Pinpoint the cell where the given text exists, returning its [X, Y] midpoint coordinate. 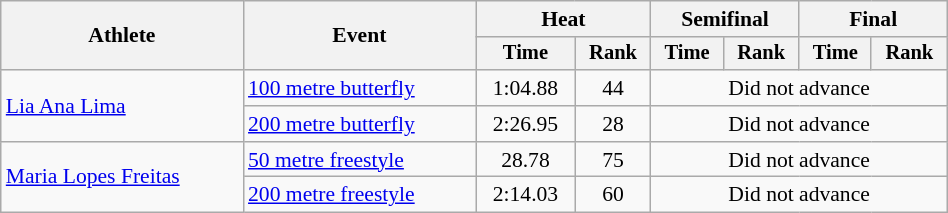
Lia Ana Lima [122, 106]
28 [613, 124]
2:14.03 [526, 195]
200 metre butterfly [360, 124]
Event [360, 36]
50 metre freestyle [360, 160]
44 [613, 88]
Athlete [122, 36]
100 metre butterfly [360, 88]
Semifinal [725, 19]
200 metre freestyle [360, 195]
75 [613, 160]
2:26.95 [526, 124]
60 [613, 195]
Maria Lopes Freitas [122, 178]
28.78 [526, 160]
1:04.88 [526, 88]
Final [873, 19]
Heat [564, 19]
